Provide the (x, y) coordinate of the cell's center where the given text is located.  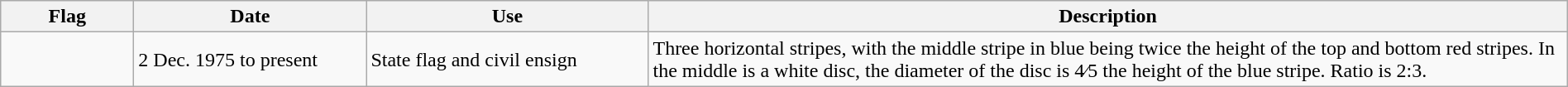
Date (250, 17)
Use (508, 17)
Flag (68, 17)
State flag and civil ensign (508, 60)
Description (1108, 17)
2 Dec. 1975 to present (250, 60)
